Search for the cell housing the specified text and yield its (x, y) center coordinate. 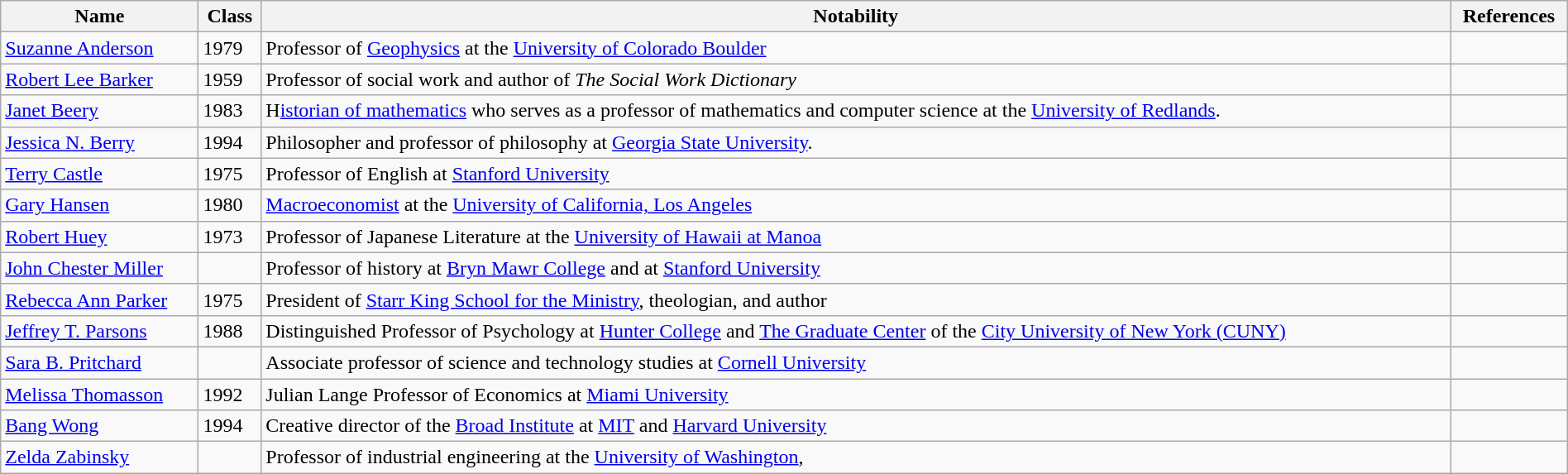
Distinguished Professor of Psychology at Hunter College and The Graduate Center of the City University of New York (CUNY) (856, 331)
Professor of Japanese Literature at the University of Hawaii at Manoa (856, 237)
Jessica N. Berry (99, 142)
Zelda Zabinsky (99, 457)
Associate professor of science and technology studies at Cornell University (856, 362)
References (1509, 17)
1983 (230, 111)
Professor of social work and author of The Social Work Dictionary (856, 79)
1959 (230, 79)
Terry Castle (99, 174)
Name (99, 17)
Professor of English at Stanford University (856, 174)
Julian Lange Professor of Economics at Miami University (856, 395)
Bang Wong (99, 426)
Professor of industrial engineering at the University of Washington, (856, 457)
Janet Beery (99, 111)
John Chester Miller (99, 268)
Suzanne Anderson (99, 48)
Notability (856, 17)
Creative director of the Broad Institute at MIT and Harvard University (856, 426)
1988 (230, 331)
Robert Lee Barker (99, 79)
Melissa Thomasson (99, 395)
1979 (230, 48)
Professor of Geophysics at the University of Colorado Boulder (856, 48)
1992 (230, 395)
Robert Huey (99, 237)
Historian of mathematics who serves as a professor of mathematics and computer science at the University of Redlands. (856, 111)
President of Starr King School for the Ministry, theologian, and author (856, 299)
Philosopher and professor of philosophy at Georgia State University. (856, 142)
Jeffrey T. Parsons (99, 331)
Sara B. Pritchard (99, 362)
Professor of history at Bryn Mawr College and at Stanford University (856, 268)
1980 (230, 205)
Macroeconomist at the University of California, Los Angeles (856, 205)
Gary Hansen (99, 205)
1973 (230, 237)
Rebecca Ann Parker (99, 299)
Class (230, 17)
